Scan for the cell matching the given text and deliver its (x, y) coordinate at center. 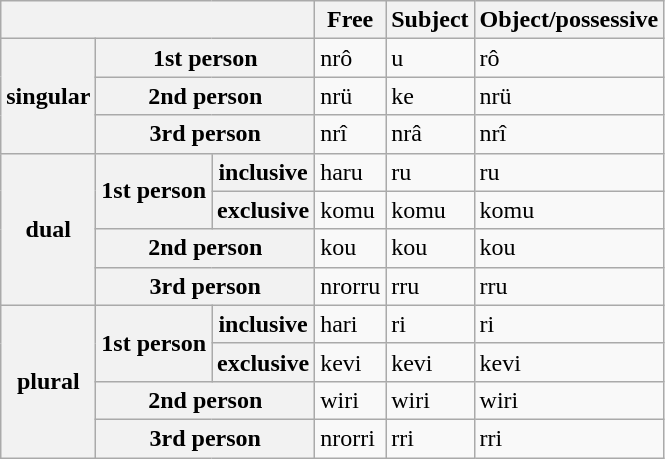
dual (48, 229)
Object/possessive (569, 20)
u (430, 58)
nrâ (430, 134)
Free (350, 20)
hari (350, 324)
rô (569, 58)
Subject (430, 20)
haru (350, 172)
nrorri (350, 438)
ke (430, 96)
singular (48, 96)
nrô (350, 58)
plural (48, 381)
nrorru (350, 286)
